Locate the cell with the specified text and output its (x, y) center coordinate. 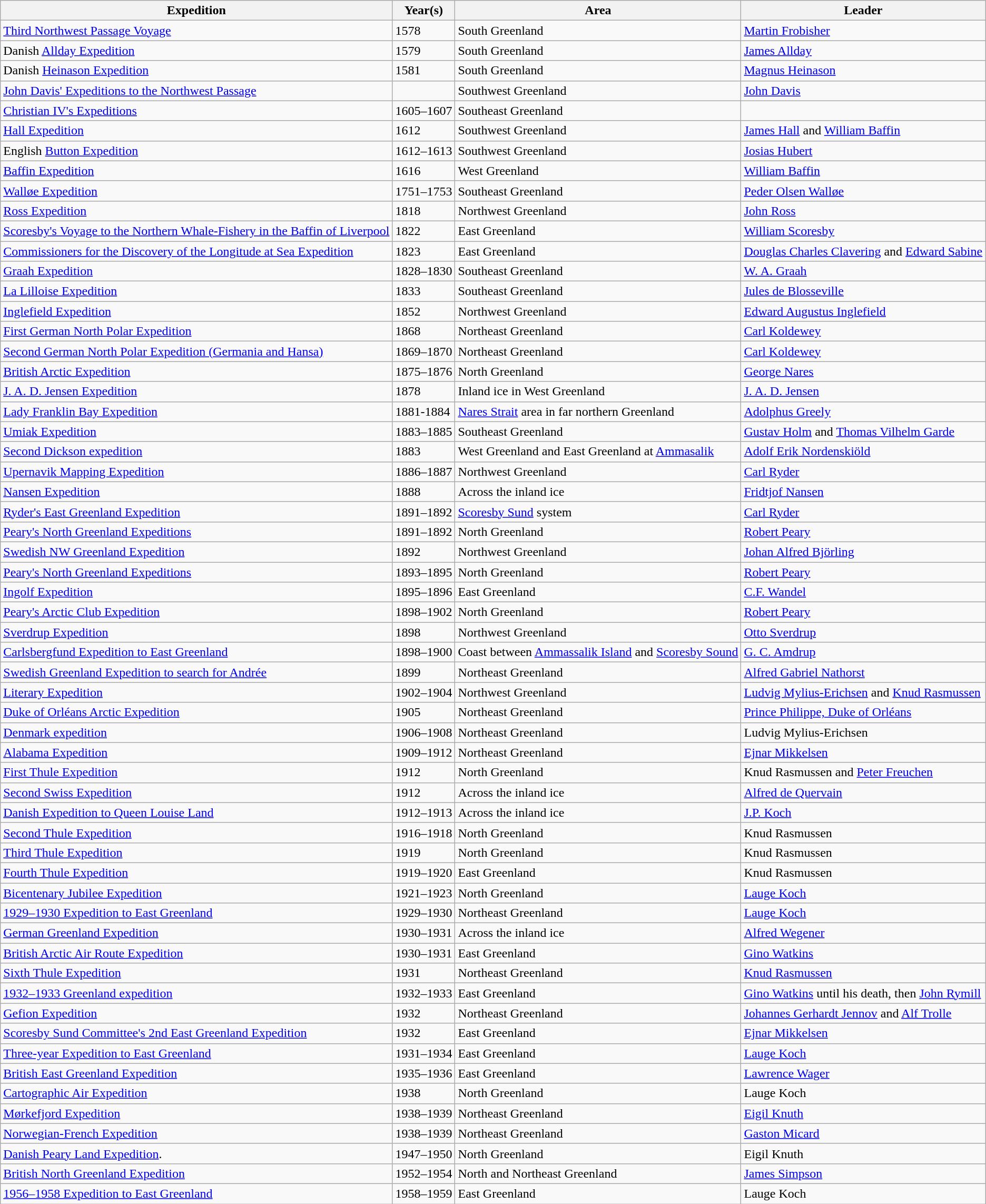
1612 (423, 131)
German Greenland Expedition (196, 933)
British Arctic Air Route Expedition (196, 953)
1883–1885 (423, 432)
1818 (423, 211)
Danish Peary Land Expedition. (196, 1153)
1895–1896 (423, 592)
Sverdrup Expedition (196, 632)
Hall Expedition (196, 131)
1892 (423, 552)
1893–1895 (423, 572)
1932–1933 (423, 993)
1931 (423, 973)
1899 (423, 672)
1919–1920 (423, 873)
Ryder's East Greenland Expedition (196, 512)
Alfred de Quervain (863, 792)
Sixth Thule Expedition (196, 973)
Ludvig Mylius-Erichsen and Knud Rasmussen (863, 692)
Lady Franklin Bay Expedition (196, 412)
1878 (423, 391)
Denmark expedition (196, 732)
Second Swiss Expedition (196, 792)
1868 (423, 331)
1833 (423, 291)
1956–1958 Expedition to East Greenland (196, 1193)
Edward Augustus Inglefield (863, 311)
Danish Allday Expedition (196, 51)
1902–1904 (423, 692)
John Davis' Expeditions to the Northwest Passage (196, 91)
1921–1923 (423, 893)
1947–1950 (423, 1153)
Douglas Charles Clavering and Edward Sabine (863, 251)
Duke of Orléans Arctic Expedition (196, 712)
1869–1870 (423, 351)
Prince Philippe, Duke of Orléans (863, 712)
Otto Sverdrup (863, 632)
1823 (423, 251)
West Greenland (598, 171)
Cartographic Air Expedition (196, 1093)
1931–1934 (423, 1053)
Johan Alfred Björling (863, 552)
1898–1900 (423, 652)
Adolf Erik Nordenskiöld (863, 452)
1952–1954 (423, 1173)
Expedition (196, 11)
W. A. Graah (863, 271)
Third Northwest Passage Voyage (196, 31)
1906–1908 (423, 732)
British Arctic Expedition (196, 371)
First Thule Expedition (196, 772)
John Ross (863, 211)
1612–1613 (423, 151)
Johannes Gerhardt Jennov and Alf Trolle (863, 1013)
James Allday (863, 51)
La Lilloise Expedition (196, 291)
John Davis (863, 91)
James Simpson (863, 1173)
1898 (423, 632)
1932–1933 Greenland expedition (196, 993)
1888 (423, 492)
1912–1913 (423, 813)
George Nares (863, 371)
1919 (423, 853)
Peary's Arctic Club Expedition (196, 612)
Swedish Greenland Expedition to search for Andrée (196, 672)
Alfred Gabriel Nathorst (863, 672)
Coast between Ammassalik Island and Scoresby Sound (598, 652)
Leader (863, 11)
Martin Frobisher (863, 31)
Second Dickson expedition (196, 452)
Graah Expedition (196, 271)
1938 (423, 1093)
1822 (423, 231)
English Button Expedition (196, 151)
Gino Watkins until his death, then John Rymill (863, 993)
Carlsbergfund Expedition to East Greenland (196, 652)
Josias Hubert (863, 151)
Gaston Micard (863, 1133)
Upernavik Mapping Expedition (196, 472)
Area (598, 11)
Scoresby Sund Committee's 2nd East Greenland Expedition (196, 1033)
Ingolf Expedition (196, 592)
1828–1830 (423, 271)
William Baffin (863, 171)
Knud Rasmussen and Peter Freuchen (863, 772)
C.F. Wandel (863, 592)
Bicentenary Jubilee Expedition (196, 893)
1616 (423, 171)
1881-1884 (423, 412)
Swedish NW Greenland Expedition (196, 552)
Alabama Expedition (196, 752)
Norwegian-French Expedition (196, 1133)
1578 (423, 31)
Fridtjof Nansen (863, 492)
First German North Polar Expedition (196, 331)
Third Thule Expedition (196, 853)
1579 (423, 51)
Ludvig Mylius-Erichsen (863, 732)
Magnus Heinason (863, 71)
West Greenland and East Greenland at Ammasalik (598, 452)
1605–1607 (423, 111)
Three-year Expedition to East Greenland (196, 1053)
Adolphus Greely (863, 412)
British North Greenland Expedition (196, 1173)
Scoresby's Voyage to the Northern Whale-Fishery in the Baffin of Liverpool (196, 231)
J. A. D. Jensen (863, 391)
1883 (423, 452)
Umiak Expedition (196, 432)
1929–1930 Expedition to East Greenland (196, 913)
Walløe Expedition (196, 191)
1852 (423, 311)
Nares Strait area in far northern Greenland (598, 412)
G. C. Amdrup (863, 652)
1898–1902 (423, 612)
Christian IV's Expeditions (196, 111)
Mørkefjord Expedition (196, 1113)
Second German North Polar Expedition (Germania and Hansa) (196, 351)
James Hall and William Baffin (863, 131)
Gefion Expedition (196, 1013)
Gustav Holm and Thomas Vilhelm Garde (863, 432)
British East Greenland Expedition (196, 1073)
Scoresby Sund system (598, 512)
Jules de Blosseville (863, 291)
Literary Expedition (196, 692)
1886–1887 (423, 472)
Inland ice in West Greenland (598, 391)
1929–1930 (423, 913)
Danish Expedition to Queen Louise Land (196, 813)
Nansen Expedition (196, 492)
Danish Heinason Expedition (196, 71)
Ross Expedition (196, 211)
1875–1876 (423, 371)
1751–1753 (423, 191)
Second Thule Expedition (196, 833)
J. A. D. Jensen Expedition (196, 391)
Alfred Wegener (863, 933)
Fourth Thule Expedition (196, 873)
Inglefield Expedition (196, 311)
1905 (423, 712)
1958–1959 (423, 1193)
Year(s) (423, 11)
Commissioners for the Discovery of the Longitude at Sea Expedition (196, 251)
Lawrence Wager (863, 1073)
William Scoresby (863, 231)
North and Northeast Greenland (598, 1173)
1935–1936 (423, 1073)
1581 (423, 71)
1909–1912 (423, 752)
Gino Watkins (863, 953)
Baffin Expedition (196, 171)
J.P. Koch (863, 813)
Peder Olsen Walløe (863, 191)
1916–1918 (423, 833)
